Locate the cell with the specified text and output its (X, Y) center coordinate. 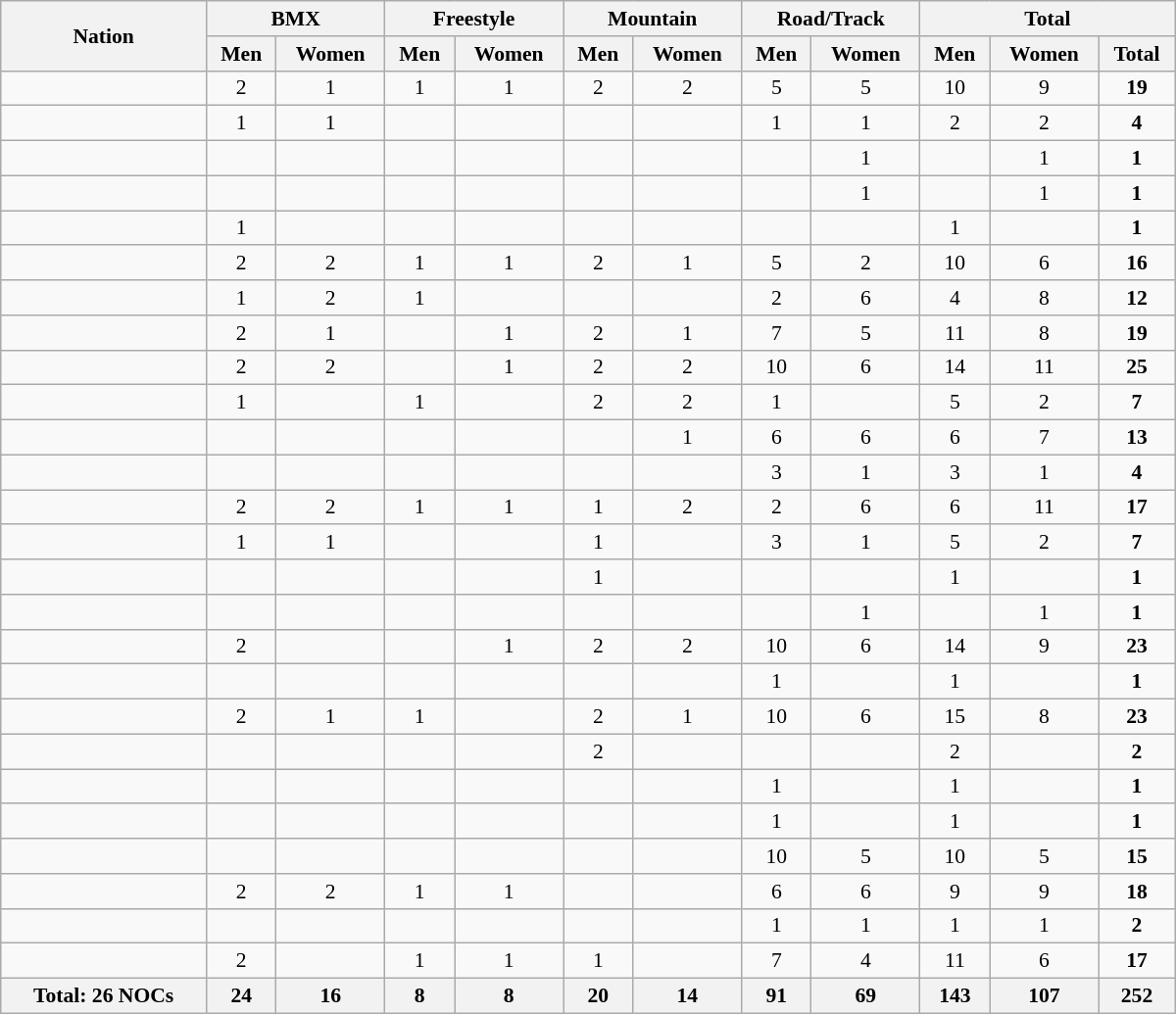
13 (1137, 438)
Freestyle (474, 19)
18 (1137, 892)
Mountain (653, 19)
Total: 26 NOCs (104, 996)
24 (241, 996)
91 (776, 996)
107 (1045, 996)
252 (1137, 996)
12 (1137, 298)
Nation (104, 35)
69 (866, 996)
BMX (296, 19)
20 (598, 996)
143 (955, 996)
Road/Track (831, 19)
25 (1137, 367)
